Locate the cell with the specified text and output its [x, y] center coordinate. 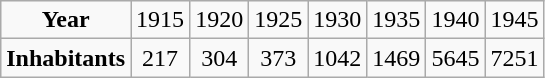
217 [160, 58]
1930 [338, 20]
1469 [396, 58]
1935 [396, 20]
5645 [456, 58]
1925 [278, 20]
1945 [514, 20]
7251 [514, 58]
1042 [338, 58]
304 [220, 58]
373 [278, 58]
Year [66, 20]
1940 [456, 20]
1915 [160, 20]
Inhabitants [66, 58]
1920 [220, 20]
